Return the (x, y) coordinate for the center point of the cell that contains the specified text.  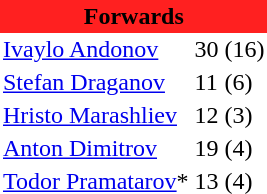
Anton Dimitrov (96, 148)
Ivaylo Andonov (96, 50)
12 (207, 116)
11 (207, 82)
Stefan Draganov (96, 82)
30 (207, 50)
19 (207, 148)
Hristo Marashliev (96, 116)
